Determine the [x, y] coordinate at the center of the cell enclosing the given text.  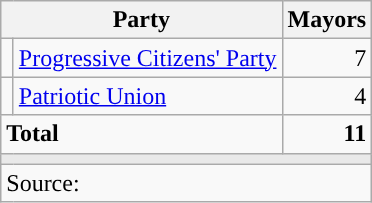
4 [327, 96]
Mayors [327, 20]
Total [142, 134]
7 [327, 58]
11 [327, 134]
Source: [186, 183]
Progressive Citizens' Party [148, 58]
Party [142, 20]
Patriotic Union [148, 96]
